Determine the [x, y] coordinate at the center of the cell enclosing the given text.  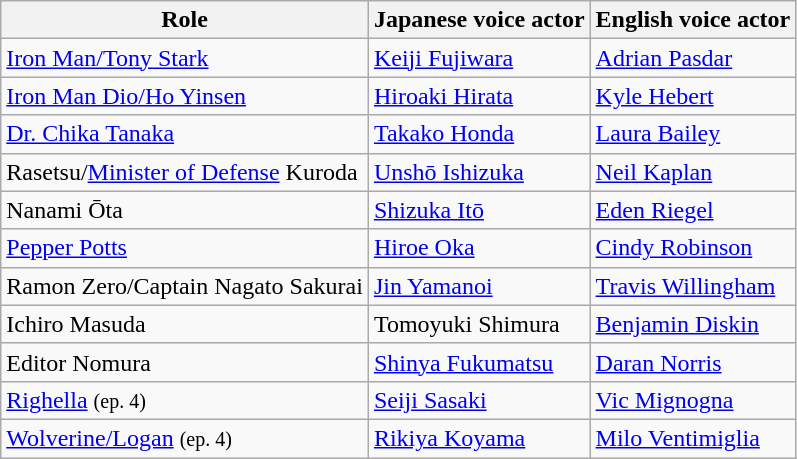
English voice actor [693, 20]
Iron Man/Tony Stark [185, 58]
Eden Riegel [693, 210]
Adrian Pasdar [693, 58]
Vic Mignogna [693, 400]
Jin Yamanoi [479, 286]
Editor Nomura [185, 362]
Daran Norris [693, 362]
Dr. Chika Tanaka [185, 134]
Hiroaki Hirata [479, 96]
Pepper Potts [185, 248]
Nanami Ōta [185, 210]
Neil Kaplan [693, 172]
Benjamin Diskin [693, 324]
Kyle Hebert [693, 96]
Laura Bailey [693, 134]
Travis Willingham [693, 286]
Rasetsu/Minister of Defense Kuroda [185, 172]
Shizuka Itō [479, 210]
Unshō Ishizuka [479, 172]
Shinya Fukumatsu [479, 362]
Takako Honda [479, 134]
Iron Man Dio/Ho Yinsen [185, 96]
Tomoyuki Shimura [479, 324]
Wolverine/Logan (ep. 4) [185, 438]
Seiji Sasaki [479, 400]
Ichiro Masuda [185, 324]
Role [185, 20]
Ramon Zero/Captain Nagato Sakurai [185, 286]
Rikiya Koyama [479, 438]
Milo Ventimiglia [693, 438]
Cindy Robinson [693, 248]
Keiji Fujiwara [479, 58]
Japanese voice actor [479, 20]
Righella (ep. 4) [185, 400]
Hiroe Oka [479, 248]
